Detect which cell encompasses the target text, then output its [X, Y] center coordinate. 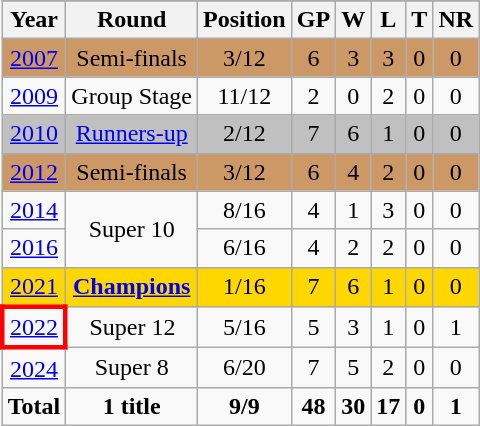
Runners-up [132, 134]
2009 [34, 96]
L [388, 20]
Champions [132, 287]
2024 [34, 368]
5/16 [245, 328]
Super 8 [132, 368]
Group Stage [132, 96]
Super 10 [132, 229]
2014 [34, 210]
Position [245, 20]
GP [313, 20]
Super 12 [132, 328]
17 [388, 406]
2022 [34, 328]
Round [132, 20]
2021 [34, 287]
T [420, 20]
2007 [34, 58]
48 [313, 406]
11/12 [245, 96]
Year [34, 20]
2016 [34, 248]
W [354, 20]
2012 [34, 172]
2010 [34, 134]
1 title [132, 406]
Total [34, 406]
9/9 [245, 406]
2/12 [245, 134]
6/20 [245, 368]
8/16 [245, 210]
30 [354, 406]
6/16 [245, 248]
1/16 [245, 287]
NR [456, 20]
